Provide the [x, y] coordinate of the cell's center where the given text is located.  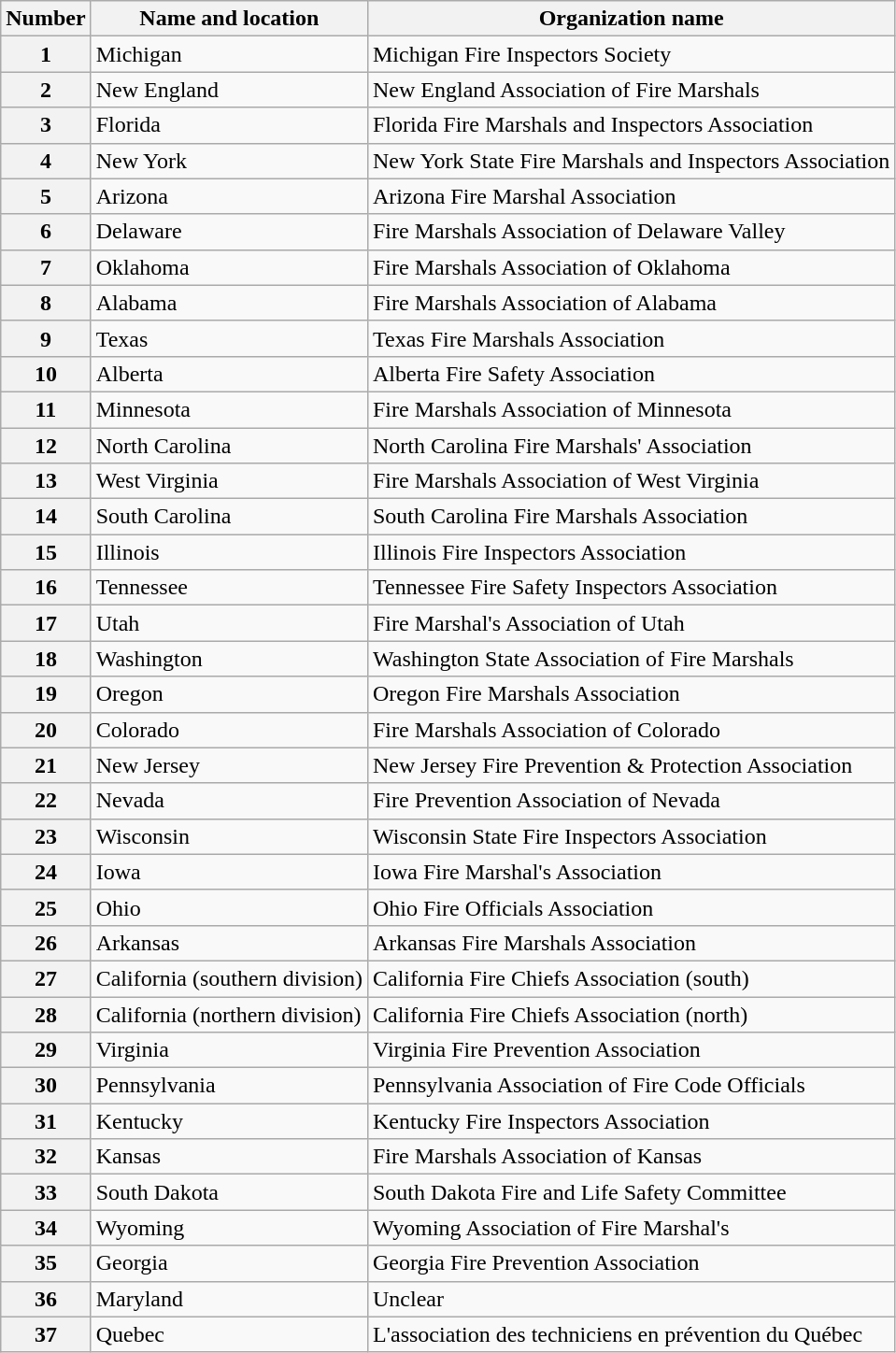
Fire Marshals Association of Alabama [631, 303]
9 [46, 338]
Tennessee Fire Safety Inspectors Association [631, 588]
New England Association of Fire Marshals [631, 90]
South Carolina Fire Marshals Association [631, 517]
Number [46, 19]
L'association des techniciens en prévention du Québec [631, 1334]
Iowa [229, 872]
34 [46, 1228]
Pennsylvania Association of Fire Code Officials [631, 1086]
Wyoming Association of Fire Marshal's [631, 1228]
Ohio [229, 907]
1 [46, 54]
11 [46, 409]
Utah [229, 623]
Illinois [229, 552]
Fire Marshal's Association of Utah [631, 623]
Pennsylvania [229, 1086]
North Carolina Fire Marshals' Association [631, 446]
Kentucky [229, 1121]
5 [46, 196]
31 [46, 1121]
Colorado [229, 730]
New York State Fire Marshals and Inspectors Association [631, 161]
25 [46, 907]
15 [46, 552]
New Jersey [229, 765]
New Jersey Fire Prevention & Protection Association [631, 765]
Alabama [229, 303]
23 [46, 836]
4 [46, 161]
Oregon [229, 694]
Fire Marshals Association of Delaware Valley [631, 232]
Organization name [631, 19]
Maryland [229, 1299]
28 [46, 1014]
Washington [229, 659]
California Fire Chiefs Association (south) [631, 978]
Iowa Fire Marshal's Association [631, 872]
Illinois Fire Inspectors Association [631, 552]
Virginia Fire Prevention Association [631, 1050]
Michigan Fire Inspectors Society [631, 54]
Florida [229, 125]
Oklahoma [229, 267]
Quebec [229, 1334]
24 [46, 872]
Georgia [229, 1263]
26 [46, 943]
22 [46, 801]
12 [46, 446]
Wisconsin State Fire Inspectors Association [631, 836]
Arkansas Fire Marshals Association [631, 943]
13 [46, 481]
California Fire Chiefs Association (north) [631, 1014]
2 [46, 90]
Michigan [229, 54]
Washington State Association of Fire Marshals [631, 659]
South Dakota [229, 1192]
Arizona Fire Marshal Association [631, 196]
Delaware [229, 232]
Fire Marshals Association of Kansas [631, 1157]
36 [46, 1299]
Fire Prevention Association of Nevada [631, 801]
Texas [229, 338]
Arizona [229, 196]
New England [229, 90]
Unclear [631, 1299]
Texas Fire Marshals Association [631, 338]
Florida Fire Marshals and Inspectors Association [631, 125]
South Dakota Fire and Life Safety Committee [631, 1192]
7 [46, 267]
17 [46, 623]
Nevada [229, 801]
South Carolina [229, 517]
Minnesota [229, 409]
20 [46, 730]
30 [46, 1086]
Fire Marshals Association of West Virginia [631, 481]
35 [46, 1263]
Fire Marshals Association of Minnesota [631, 409]
Kentucky Fire Inspectors Association [631, 1121]
West Virginia [229, 481]
California (southern division) [229, 978]
Wisconsin [229, 836]
10 [46, 374]
Alberta Fire Safety Association [631, 374]
6 [46, 232]
16 [46, 588]
Wyoming [229, 1228]
Kansas [229, 1157]
Alberta [229, 374]
33 [46, 1192]
21 [46, 765]
27 [46, 978]
New York [229, 161]
California (northern division) [229, 1014]
Arkansas [229, 943]
18 [46, 659]
Name and location [229, 19]
37 [46, 1334]
Tennessee [229, 588]
14 [46, 517]
Fire Marshals Association of Oklahoma [631, 267]
19 [46, 694]
North Carolina [229, 446]
Ohio Fire Officials Association [631, 907]
8 [46, 303]
Oregon Fire Marshals Association [631, 694]
3 [46, 125]
Virginia [229, 1050]
Fire Marshals Association of Colorado [631, 730]
29 [46, 1050]
Georgia Fire Prevention Association [631, 1263]
32 [46, 1157]
